Scan for the cell matching the given text and deliver its (X, Y) coordinate at center. 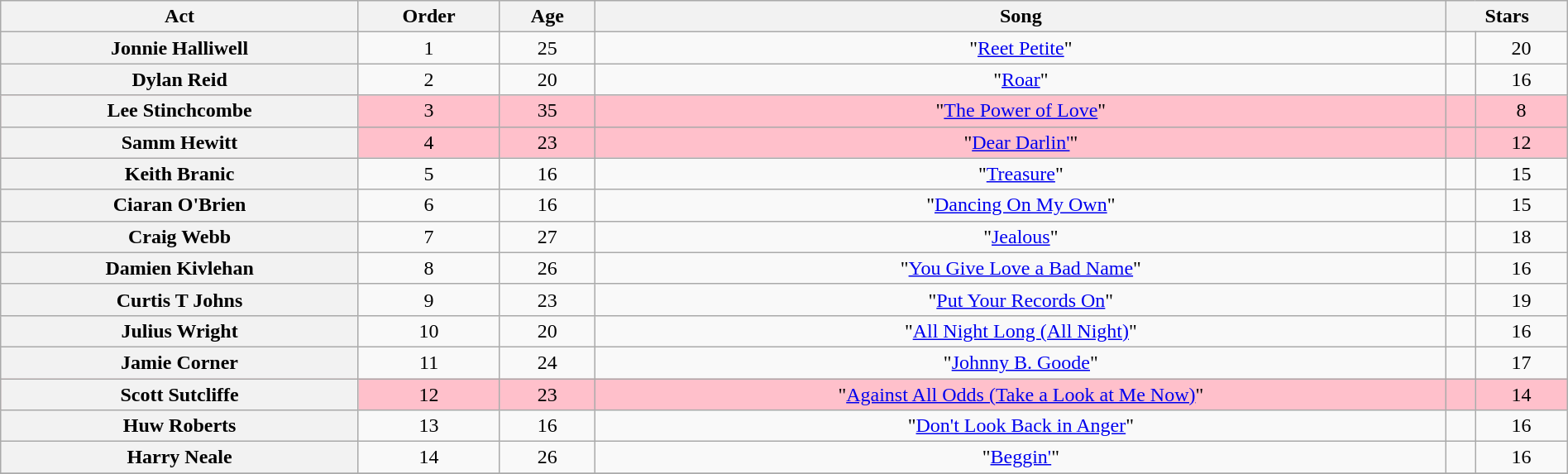
24 (547, 362)
35 (547, 111)
Keith Branic (180, 174)
Song (1021, 17)
"The Power of Love" (1021, 111)
5 (428, 174)
"Beggin'" (1021, 457)
25 (547, 48)
Jamie Corner (180, 362)
4 (428, 142)
6 (428, 205)
Damien Kivlehan (180, 268)
17 (1522, 362)
19 (1522, 299)
Scott Sutcliffe (180, 395)
"Treasure" (1021, 174)
Craig Webb (180, 237)
Harry Neale (180, 457)
1 (428, 48)
"Put Your Records On" (1021, 299)
Ciaran O'Brien (180, 205)
7 (428, 237)
Lee Stinchcombe (180, 111)
18 (1522, 237)
"Johnny B. Goode" (1021, 362)
Jonnie Halliwell (180, 48)
2 (428, 79)
Curtis T Johns (180, 299)
10 (428, 331)
"You Give Love a Bad Name" (1021, 268)
"Reet Petite" (1021, 48)
Age (547, 17)
"Jealous" (1021, 237)
Samm Hewitt (180, 142)
27 (547, 237)
"Against All Odds (Take a Look at Me Now)" (1021, 395)
13 (428, 426)
Huw Roberts (180, 426)
Dylan Reid (180, 79)
Order (428, 17)
Julius Wright (180, 331)
"Roar" (1021, 79)
Stars (1507, 17)
11 (428, 362)
"Don't Look Back in Anger" (1021, 426)
"All Night Long (All Night)" (1021, 331)
"Dear Darlin'" (1021, 142)
Act (180, 17)
3 (428, 111)
"Dancing On My Own" (1021, 205)
9 (428, 299)
